Detect which cell encompasses the target text, then output its [X, Y] center coordinate. 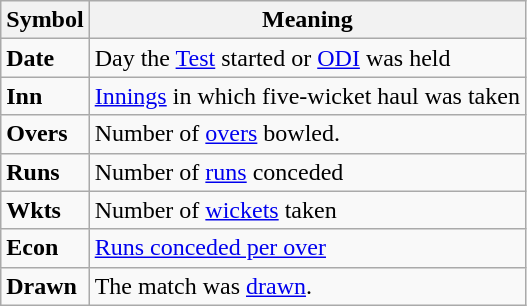
Symbol [45, 20]
Runs conceded per over [307, 248]
Meaning [307, 20]
Overs [45, 134]
Econ [45, 248]
Inn [45, 96]
Runs [45, 172]
Drawn [45, 286]
The match was drawn. [307, 286]
Day the Test started or ODI was held [307, 58]
Date [45, 58]
Number of runs conceded [307, 172]
Wkts [45, 210]
Number of overs bowled. [307, 134]
Number of wickets taken [307, 210]
Innings in which five-wicket haul was taken [307, 96]
